Return the [x, y] coordinate for the center point of the cell that contains the specified text.  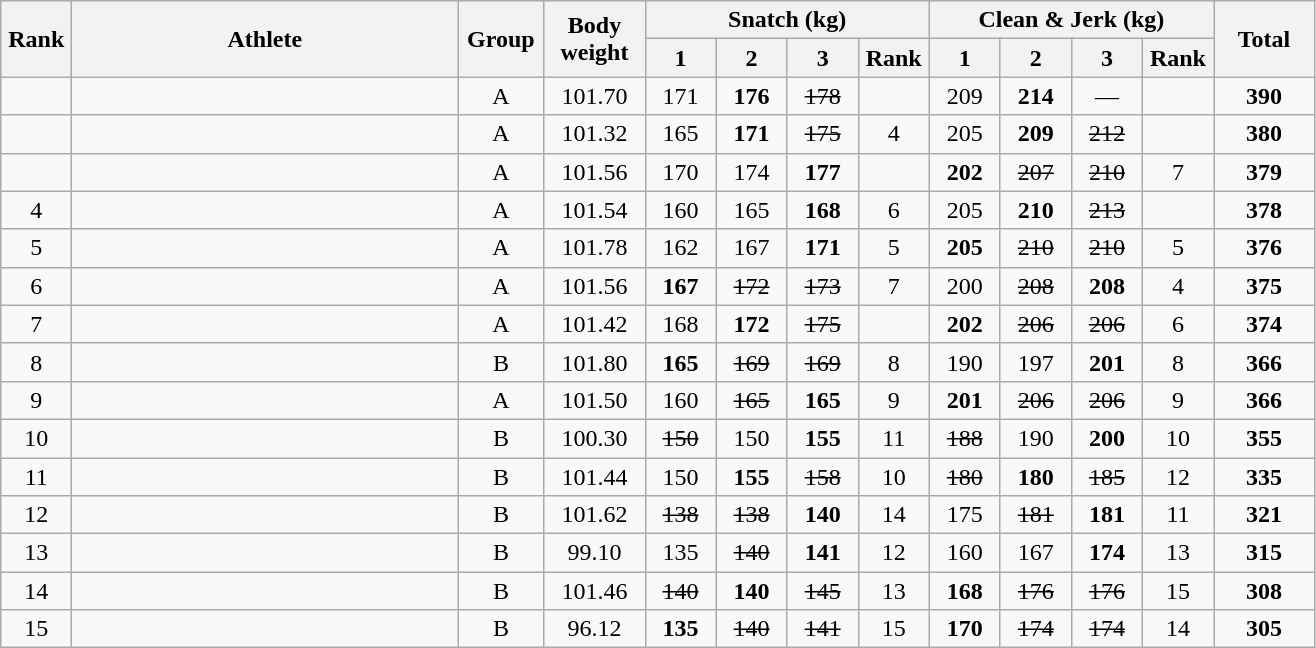
101.42 [594, 324]
321 [1264, 515]
Snatch (kg) [787, 20]
96.12 [594, 629]
335 [1264, 477]
173 [822, 286]
376 [1264, 248]
162 [680, 248]
207 [1036, 172]
Clean & Jerk (kg) [1071, 20]
101.50 [594, 400]
178 [822, 96]
— [1106, 96]
355 [1264, 438]
101.44 [594, 477]
390 [1264, 96]
145 [822, 591]
213 [1106, 210]
375 [1264, 286]
Athlete [265, 39]
101.70 [594, 96]
212 [1106, 134]
185 [1106, 477]
100.30 [594, 438]
Total [1264, 39]
308 [1264, 591]
188 [964, 438]
101.32 [594, 134]
101.78 [594, 248]
158 [822, 477]
Group [501, 39]
315 [1264, 553]
214 [1036, 96]
101.54 [594, 210]
305 [1264, 629]
Body weight [594, 39]
101.46 [594, 591]
177 [822, 172]
374 [1264, 324]
380 [1264, 134]
197 [1036, 362]
99.10 [594, 553]
379 [1264, 172]
101.80 [594, 362]
378 [1264, 210]
101.62 [594, 515]
